Determine the (x, y) coordinate at the center of the cell enclosing the given text.  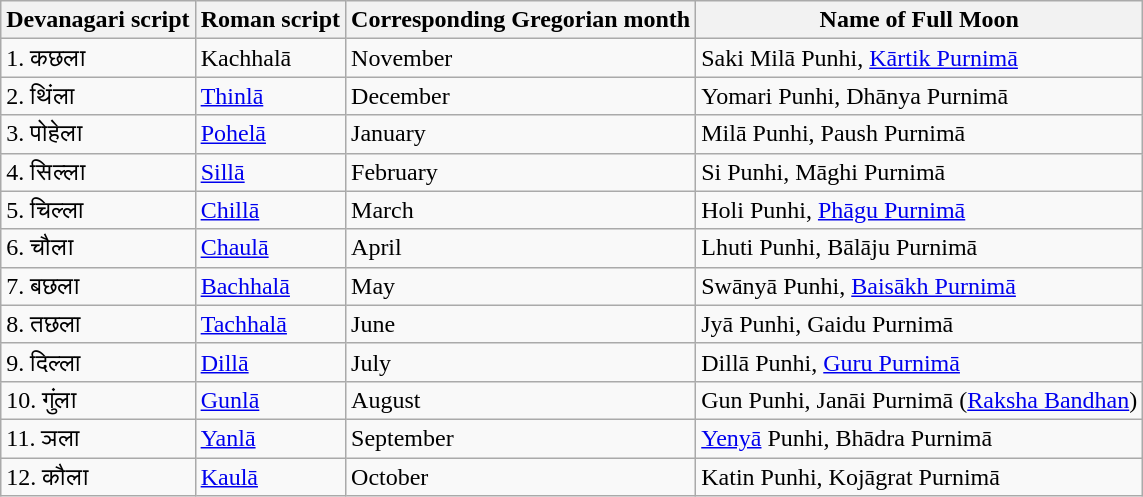
9. दिल्ला (98, 362)
Name of Full Moon (920, 20)
2. थिंला (98, 96)
Yomari Punhi, Dhānya Purnimā (920, 96)
Devanagari script (98, 20)
August (521, 400)
Si Punhi, Māghi Purnimā (920, 172)
Dillā Punhi, Guru Purnimā (920, 362)
Corresponding Gregorian month (521, 20)
September (521, 438)
January (521, 134)
Bachhalā (270, 286)
1. कछला (98, 58)
Chillā (270, 210)
Katin Punhi, Kojāgrat Purnimā (920, 477)
Tachhalā (270, 324)
10. गुंला (98, 400)
Sillā (270, 172)
5. चिल्ला (98, 210)
Gun Punhi, Janāi Purnimā (Raksha Bandhan) (920, 400)
March (521, 210)
Chaulā (270, 248)
Gunlā (270, 400)
Lhuti Punhi, Bālāju Purnimā (920, 248)
6. चौला (98, 248)
7. बछला (98, 286)
June (521, 324)
Thinlā (270, 96)
December (521, 96)
11. ञला (98, 438)
Holi Punhi, Phāgu Purnimā (920, 210)
April (521, 248)
Milā Punhi, Paush Purnimā (920, 134)
November (521, 58)
12. कौला (98, 477)
February (521, 172)
July (521, 362)
Kaulā (270, 477)
Yanlā (270, 438)
3. पोहेला (98, 134)
Kachhalā (270, 58)
Yenyā Punhi, Bhādra Purnimā (920, 438)
4. सिल्ला (98, 172)
October (521, 477)
8. तछला (98, 324)
Swānyā Punhi, Baisākh Purnimā (920, 286)
Roman script (270, 20)
Saki Milā Punhi, Kārtik Purnimā (920, 58)
Dillā (270, 362)
May (521, 286)
Jyā Punhi, Gaidu Purnimā (920, 324)
Pohelā (270, 134)
